For the text-containing cell, return its midpoint in (X, Y) coordinate format. 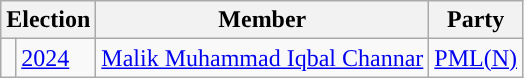
Member (262, 20)
PML(N) (476, 58)
Party (476, 20)
Malik Muhammad Iqbal Channar (262, 58)
Election (48, 20)
2024 (56, 58)
